Locate the cell with the specified text and output its [X, Y] center coordinate. 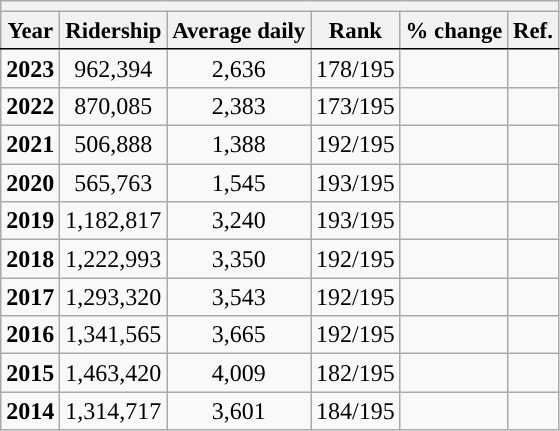
Average daily [239, 31]
1,222,993 [114, 259]
2015 [30, 373]
3,601 [239, 411]
Year [30, 31]
1,293,320 [114, 297]
173/195 [356, 106]
1,545 [239, 183]
3,543 [239, 297]
3,240 [239, 221]
2019 [30, 221]
2018 [30, 259]
1,182,817 [114, 221]
4,009 [239, 373]
506,888 [114, 145]
184/195 [356, 411]
Ref. [533, 31]
2017 [30, 297]
3,350 [239, 259]
Rank [356, 31]
Ridership [114, 31]
% change [454, 31]
565,763 [114, 183]
1,388 [239, 145]
2022 [30, 106]
2020 [30, 183]
1,463,420 [114, 373]
962,394 [114, 68]
2023 [30, 68]
2021 [30, 145]
3,665 [239, 335]
870,085 [114, 106]
182/195 [356, 373]
1,341,565 [114, 335]
2,636 [239, 68]
1,314,717 [114, 411]
2016 [30, 335]
2,383 [239, 106]
2014 [30, 411]
178/195 [356, 68]
